Provide the (X, Y) coordinate of the cell's center where the given text is located.  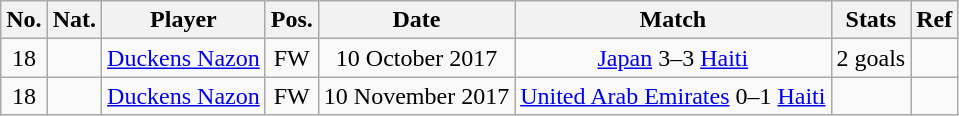
Player (184, 20)
Japan 3–3 Haiti (673, 58)
No. (24, 20)
Pos. (292, 20)
Match (673, 20)
10 October 2017 (416, 58)
Nat. (74, 20)
Date (416, 20)
Stats (871, 20)
10 November 2017 (416, 96)
United Arab Emirates 0–1 Haiti (673, 96)
Ref (934, 20)
2 goals (871, 58)
